Find where the given text appears and provide that cell's center as [x, y] coordinate. 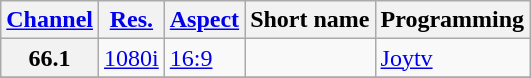
Channel [50, 20]
Res. [132, 20]
Programming [452, 20]
Joytv [452, 58]
Short name [310, 20]
66.1 [50, 58]
16:9 [204, 58]
Aspect [204, 20]
1080i [132, 58]
